Identify which cell holds the provided text, then report its [X, Y] central coordinate. 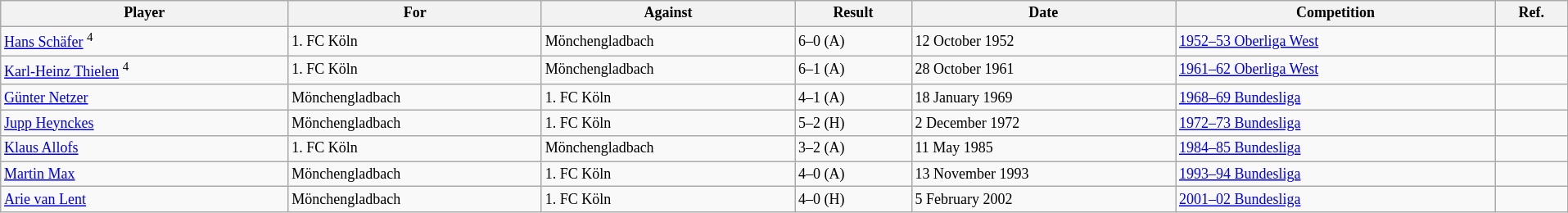
1984–85 Bundesliga [1336, 149]
Result [853, 13]
28 October 1961 [1043, 70]
1952–53 Oberliga West [1336, 41]
Klaus Allofs [144, 149]
1961–62 Oberliga West [1336, 70]
Date [1043, 13]
Against [668, 13]
Karl-Heinz Thielen 4 [144, 70]
2001–02 Bundesliga [1336, 200]
1993–94 Bundesliga [1336, 174]
Günter Netzer [144, 97]
12 October 1952 [1043, 41]
1972–73 Bundesliga [1336, 123]
Competition [1336, 13]
Player [144, 13]
5–2 (H) [853, 123]
4–0 (H) [853, 200]
Arie van Lent [144, 200]
Jupp Heynckes [144, 123]
Hans Schäfer 4 [144, 41]
4–0 (A) [853, 174]
3–2 (A) [853, 149]
6–0 (A) [853, 41]
18 January 1969 [1043, 97]
11 May 1985 [1043, 149]
6–1 (A) [853, 70]
4–1 (A) [853, 97]
1968–69 Bundesliga [1336, 97]
5 February 2002 [1043, 200]
2 December 1972 [1043, 123]
Martin Max [144, 174]
For [414, 13]
13 November 1993 [1043, 174]
Ref. [1531, 13]
